Locate the cell with the specified text and output its (x, y) center coordinate. 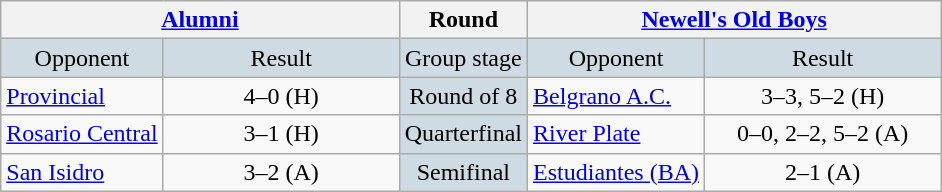
Belgrano A.C. (616, 96)
Round (463, 20)
Rosario Central (82, 134)
Newell's Old Boys (734, 20)
2–1 (A) (823, 172)
Group stage (463, 58)
Provincial (82, 96)
River Plate (616, 134)
Semifinal (463, 172)
3–1 (H) (281, 134)
Round of 8 (463, 96)
Quarterfinal (463, 134)
Alumni (200, 20)
0–0, 2–2, 5–2 (A) (823, 134)
Estudiantes (BA) (616, 172)
3–2 (A) (281, 172)
4–0 (H) (281, 96)
San Isidro (82, 172)
3–3, 5–2 (H) (823, 96)
